Capture the cell that displays the provided text and extract its (x, y) central coordinate. 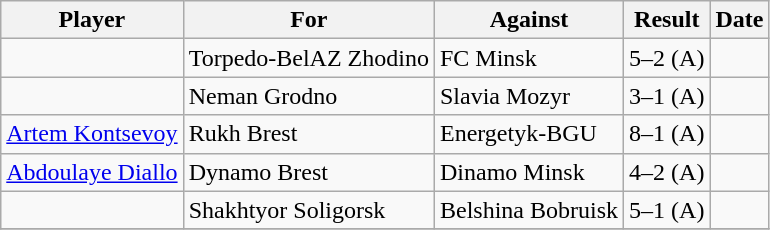
Dinamo Minsk (528, 172)
Energetyk-BGU (528, 134)
8–1 (A) (667, 134)
Slavia Mozyr (528, 96)
Player (92, 20)
Neman Grodno (308, 96)
For (308, 20)
Against (528, 20)
Dynamo Brest (308, 172)
5–2 (A) (667, 58)
4–2 (A) (667, 172)
Rukh Brest (308, 134)
3–1 (A) (667, 96)
Date (740, 20)
FC Minsk (528, 58)
Shakhtyor Soligorsk (308, 210)
Belshina Bobruisk (528, 210)
5–1 (A) (667, 210)
Artem Kontsevoy (92, 134)
Result (667, 20)
Torpedo-BelAZ Zhodino (308, 58)
Abdoulaye Diallo (92, 172)
